Provide the (x, y) coordinate of the cell's center where the given text is located.  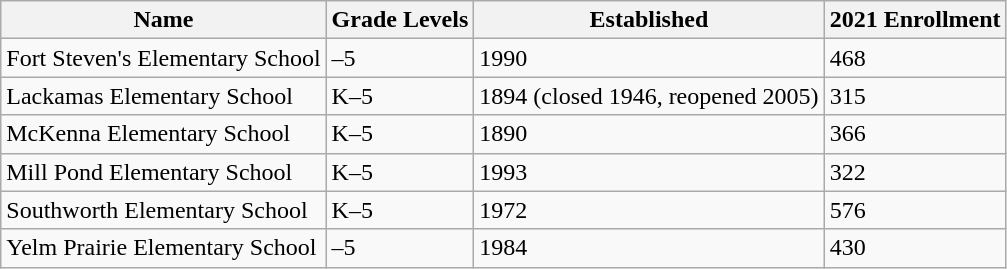
1894 (closed 1946, reopened 2005) (649, 96)
1890 (649, 134)
1972 (649, 210)
Yelm Prairie Elementary School (164, 248)
Established (649, 20)
Southworth Elementary School (164, 210)
Lackamas Elementary School (164, 96)
1990 (649, 58)
Mill Pond Elementary School (164, 172)
McKenna Elementary School (164, 134)
2021 Enrollment (915, 20)
1993 (649, 172)
Grade Levels (400, 20)
1984 (649, 248)
468 (915, 58)
315 (915, 96)
430 (915, 248)
Name (164, 20)
366 (915, 134)
Fort Steven's Elementary School (164, 58)
322 (915, 172)
576 (915, 210)
